Locate the cell with the specified text and output its (x, y) center coordinate. 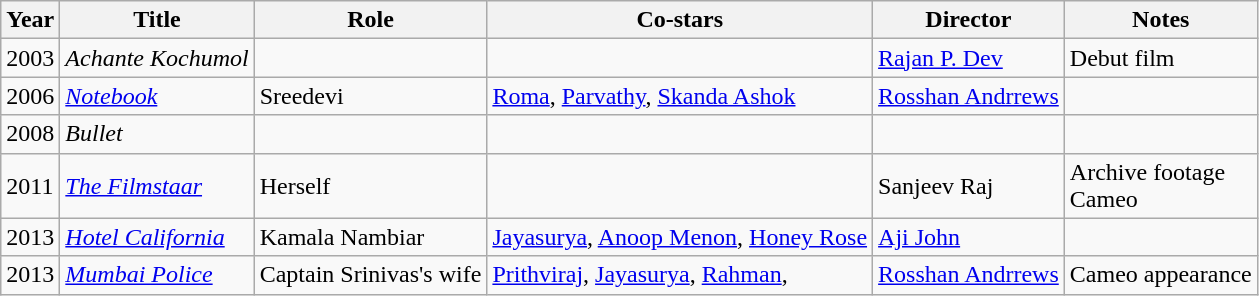
Co-stars (680, 20)
The Filmstaar (157, 186)
Year (30, 20)
Prithviraj, Jayasurya, Rahman, (680, 275)
Director (969, 20)
Sanjeev Raj (969, 186)
2006 (30, 96)
Role (370, 20)
Notebook (157, 96)
2011 (30, 186)
Debut film (1160, 58)
Bullet (157, 134)
Captain Srinivas's wife (370, 275)
Achante Kochumol (157, 58)
Notes (1160, 20)
Herself (370, 186)
Kamala Nambiar (370, 237)
Archive footage Cameo (1160, 186)
2003 (30, 58)
Mumbai Police (157, 275)
Roma, Parvathy, Skanda Ashok (680, 96)
Rajan P. Dev (969, 58)
Jayasurya, Anoop Menon, Honey Rose (680, 237)
Aji John (969, 237)
Cameo appearance (1160, 275)
Hotel California (157, 237)
Sreedevi (370, 96)
2008 (30, 134)
Title (157, 20)
